Locate the cell with the specified text and output its (X, Y) center coordinate. 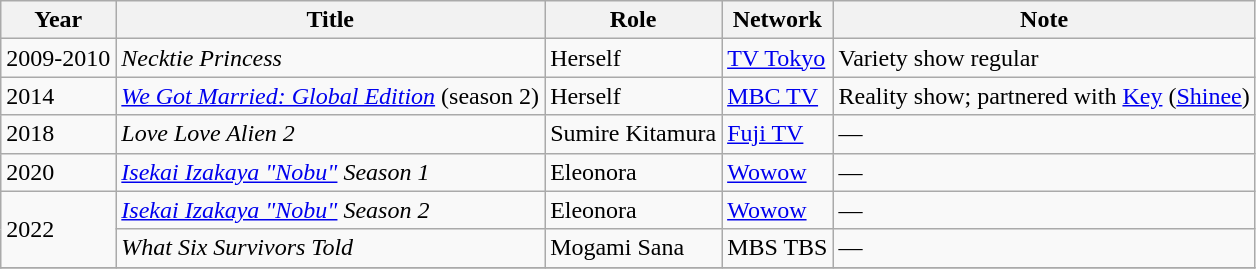
Year (58, 20)
Isekai Izakaya "Nobu" Season 1 (330, 172)
We Got Married: Global Edition (season 2) (330, 96)
Isekai Izakaya "Nobu" Season 2 (330, 210)
Role (634, 20)
Reality show; partnered with Key (Shinee) (1044, 96)
TV Tokyo (778, 58)
Variety show regular (1044, 58)
2014 (58, 96)
What Six Survivors Told (330, 248)
Sumire Kitamura (634, 134)
2022 (58, 229)
2020 (58, 172)
2009-2010 (58, 58)
2018 (58, 134)
Title (330, 20)
MBS TBS (778, 248)
Note (1044, 20)
Mogami Sana (634, 248)
Necktie Princess (330, 58)
Love Love Alien 2 (330, 134)
Fuji TV (778, 134)
MBC TV (778, 96)
Network (778, 20)
